Output the [X, Y] coordinate of the center of the cell containing the given text.  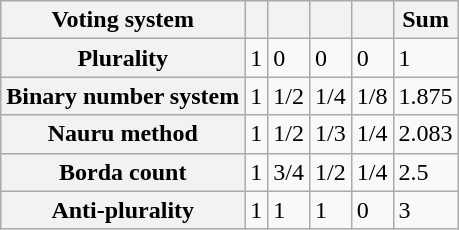
Plurality [123, 58]
2.5 [426, 172]
Borda count [123, 172]
3 [426, 210]
3/4 [289, 172]
1.875 [426, 96]
1/3 [331, 134]
1/8 [372, 96]
Anti-plurality [123, 210]
Sum [426, 20]
Voting system [123, 20]
Binary number system [123, 96]
Nauru method [123, 134]
2.083 [426, 134]
